Search for the cell housing the specified text and yield its (X, Y) center coordinate. 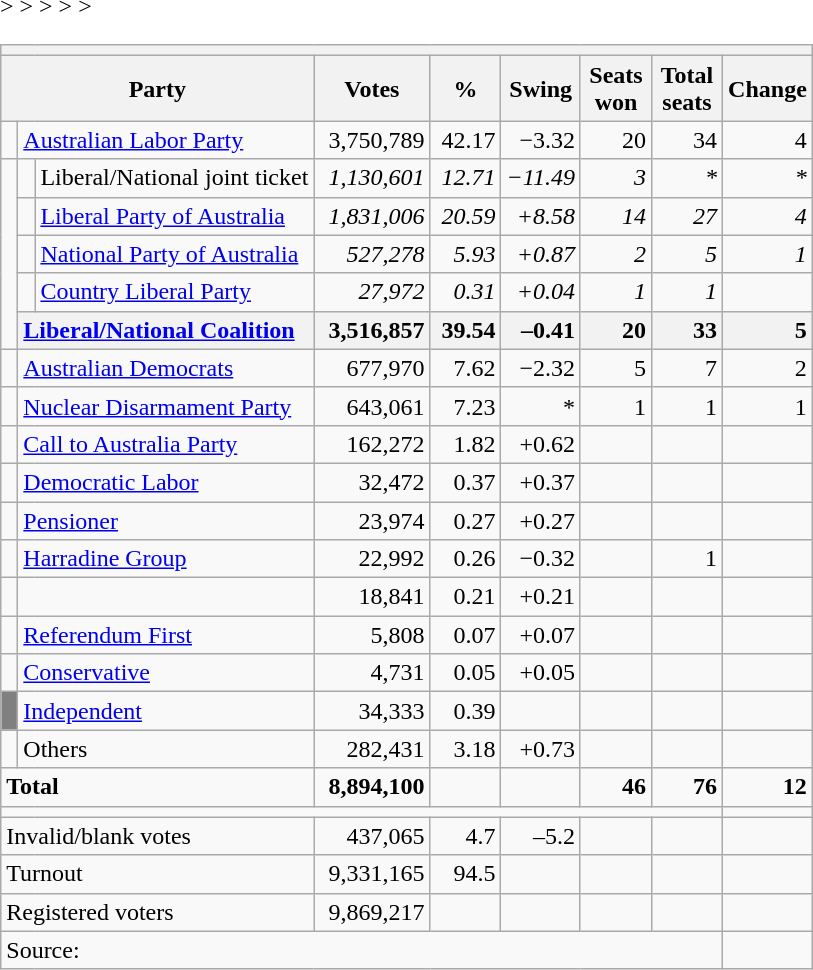
−0.32 (540, 559)
8,894,100 (372, 787)
+0.62 (540, 444)
Liberal/National joint ticket (174, 178)
−2.32 (540, 368)
46 (616, 787)
+0.37 (540, 482)
Australian Democrats (166, 368)
9,331,165 (372, 874)
−3.32 (540, 140)
Turnout (158, 874)
+0.73 (540, 749)
1,831,006 (372, 216)
0.39 (466, 711)
3.18 (466, 749)
Total seats (688, 88)
3 (616, 178)
Party (158, 88)
3,516,857 (372, 330)
Harradine Group (166, 559)
33 (688, 330)
+0.21 (540, 597)
643,061 (372, 406)
14 (616, 216)
3,750,789 (372, 140)
527,278 (372, 254)
27 (688, 216)
−11.49 (540, 178)
Country Liberal Party (174, 292)
162,272 (372, 444)
7 (688, 368)
7.23 (466, 406)
–5.2 (540, 836)
22,992 (372, 559)
Pensioner (166, 521)
Others (166, 749)
Total (158, 787)
23,974 (372, 521)
1,130,601 (372, 178)
677,970 (372, 368)
Change (768, 88)
34 (688, 140)
+0.07 (540, 635)
0.26 (466, 559)
Conservative (166, 673)
4.7 (466, 836)
Democratic Labor (166, 482)
Referendum First (166, 635)
0.05 (466, 673)
+0.27 (540, 521)
% (466, 88)
Source: (362, 950)
7.62 (466, 368)
0.07 (466, 635)
9,869,217 (372, 912)
0.27 (466, 521)
+0.87 (540, 254)
5,808 (372, 635)
Registered voters (158, 912)
National Party of Australia (174, 254)
42.17 (466, 140)
5.93 (466, 254)
Liberal/National Coalition (166, 330)
Seats won (616, 88)
+0.04 (540, 292)
34,333 (372, 711)
Liberal Party of Australia (174, 216)
Australian Labor Party (166, 140)
12 (768, 787)
Votes (372, 88)
1.82 (466, 444)
12.71 (466, 178)
32,472 (372, 482)
27,972 (372, 292)
Call to Australia Party (166, 444)
Invalid/blank votes (158, 836)
Swing (540, 88)
Independent (166, 711)
20.59 (466, 216)
76 (688, 787)
+0.05 (540, 673)
0.31 (466, 292)
4,731 (372, 673)
+8.58 (540, 216)
282,431 (372, 749)
39.54 (466, 330)
0.37 (466, 482)
18,841 (372, 597)
Nuclear Disarmament Party (166, 406)
–0.41 (540, 330)
94.5 (466, 874)
0.21 (466, 597)
437,065 (372, 836)
